Capture the cell that displays the provided text and extract its (x, y) central coordinate. 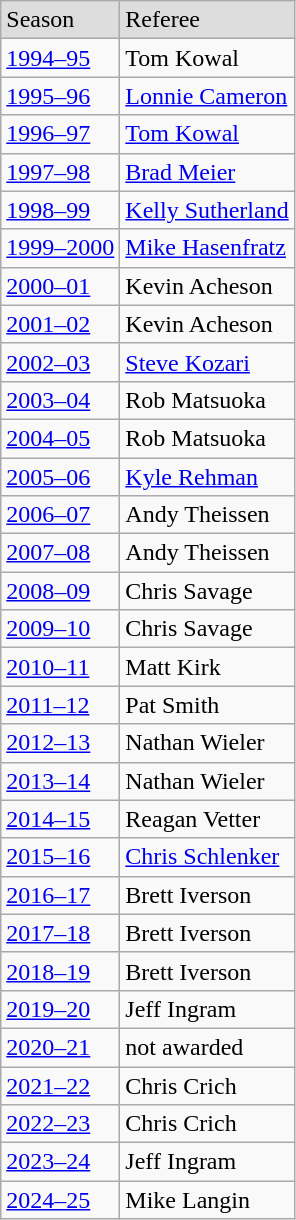
Kyle Rehman (207, 477)
2005–06 (60, 477)
Pat Smith (207, 705)
1996–97 (60, 134)
2024–25 (60, 1200)
not awarded (207, 1047)
Reagan Vetter (207, 819)
2017–18 (60, 933)
Mike Hasenfratz (207, 248)
2016–17 (60, 895)
2010–11 (60, 667)
1995–96 (60, 96)
2011–12 (60, 705)
Season (60, 20)
2014–15 (60, 819)
Steve Kozari (207, 362)
2021–22 (60, 1085)
2004–05 (60, 438)
2002–03 (60, 362)
2013–14 (60, 781)
2006–07 (60, 515)
Lonnie Cameron (207, 96)
2022–23 (60, 1124)
Chris Schlenker (207, 857)
2007–08 (60, 553)
2019–20 (60, 1009)
1997–98 (60, 172)
2003–04 (60, 400)
1994–95 (60, 58)
2012–13 (60, 743)
2015–16 (60, 857)
2020–21 (60, 1047)
2009–10 (60, 629)
Matt Kirk (207, 667)
2023–24 (60, 1162)
1998–99 (60, 210)
2008–09 (60, 591)
Referee (207, 20)
1999–2000 (60, 248)
Brad Meier (207, 172)
2000–01 (60, 286)
2018–19 (60, 971)
Kelly Sutherland (207, 210)
2001–02 (60, 324)
Mike Langin (207, 1200)
